From the cell containing the given text, extract its center point as (X, Y) coordinate. 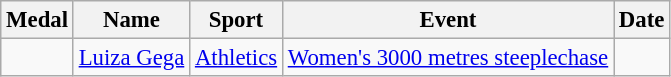
Event (448, 20)
Name (131, 20)
Women's 3000 metres steeplechase (448, 58)
Medal (38, 20)
Luiza Gega (131, 58)
Date (642, 20)
Athletics (236, 58)
Sport (236, 20)
